From the cell containing the given text, extract its center point as [x, y] coordinate. 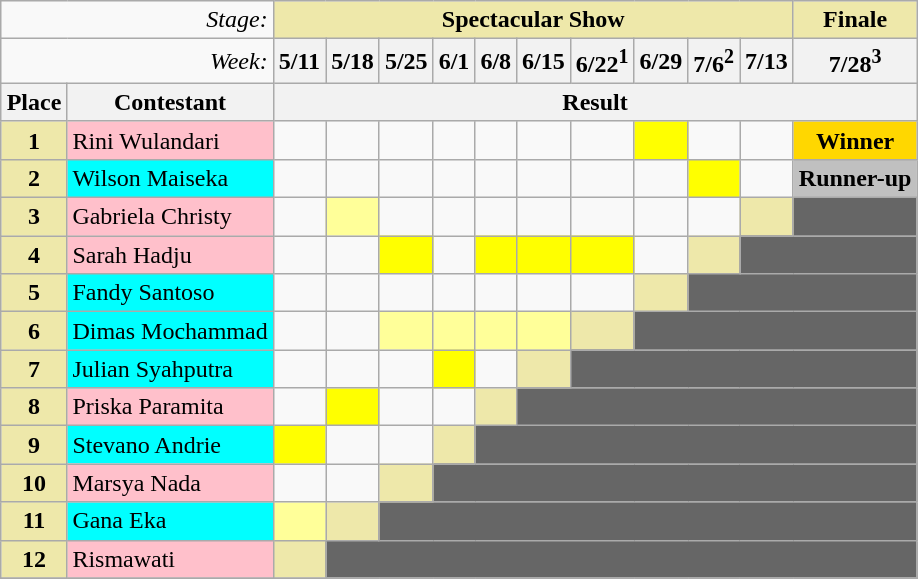
Dimas Mochammad [170, 331]
Stevano Andrie [170, 445]
Stage: [137, 20]
6/1 [454, 62]
Gana Eka [170, 521]
1 [34, 140]
Spectacular Show [533, 20]
3 [34, 217]
7/13 [767, 62]
Runner-up [855, 178]
6/8 [496, 62]
Result [595, 102]
11 [34, 521]
7 [34, 369]
5 [34, 293]
Rini Wulandari [170, 140]
10 [34, 483]
6/29 [661, 62]
Sarah Hadju [170, 255]
Gabriela Christy [170, 217]
4 [34, 255]
5/18 [353, 62]
9 [34, 445]
Fandy Santoso [170, 293]
Place [34, 102]
Week: [137, 62]
6/221 [602, 62]
5/25 [406, 62]
Julian Syahputra [170, 369]
6 [34, 331]
5/11 [299, 62]
12 [34, 559]
Finale [855, 20]
Rismawati [170, 559]
6/15 [544, 62]
Contestant [170, 102]
8 [34, 407]
7/62 [714, 62]
Wilson Maiseka [170, 178]
Priska Paramita [170, 407]
2 [34, 178]
Marsya Nada [170, 483]
Winner [855, 140]
7/283 [855, 62]
